Scan for the cell matching the given text and deliver its (x, y) coordinate at center. 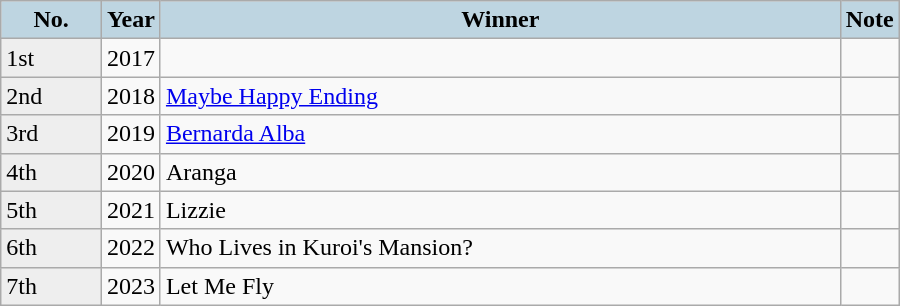
2020 (130, 172)
Note (870, 20)
2019 (130, 134)
1st (52, 58)
4th (52, 172)
Aranga (500, 172)
Year (130, 20)
2022 (130, 248)
3rd (52, 134)
5th (52, 210)
Bernarda Alba (500, 134)
Let Me Fly (500, 286)
2017 (130, 58)
2nd (52, 96)
7th (52, 286)
2021 (130, 210)
Lizzie (500, 210)
2023 (130, 286)
2018 (130, 96)
Maybe Happy Ending (500, 96)
Who Lives in Kuroi's Mansion? (500, 248)
6th (52, 248)
Winner (500, 20)
No. (52, 20)
